Determine the [x, y] coordinate at the center of the cell enclosing the given text.  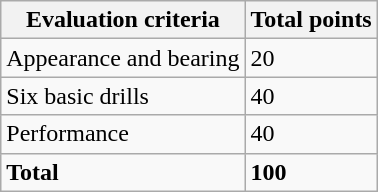
Total points [311, 20]
20 [311, 58]
Evaluation criteria [123, 20]
Total [123, 172]
100 [311, 172]
Appearance and bearing [123, 58]
Six basic drills [123, 96]
Performance [123, 134]
